Output the [X, Y] coordinate of the center of the cell containing the given text.  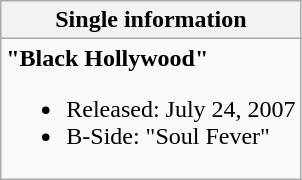
"Black Hollywood"Released: July 24, 2007B-Side: "Soul Fever" [151, 109]
Single information [151, 20]
